Extract the (X, Y) coordinate from the center of the cell holding the provided text.  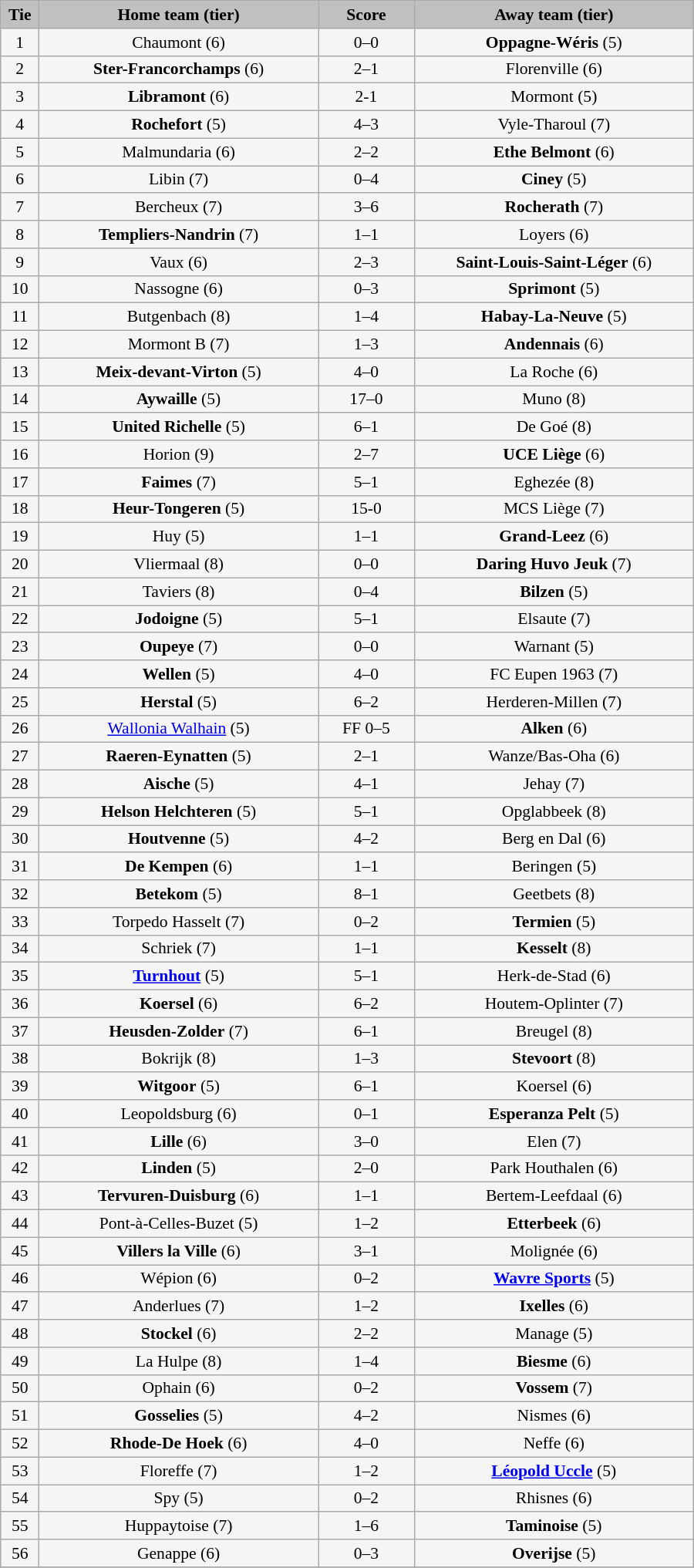
30 (20, 839)
FF 0–5 (367, 729)
2–7 (367, 454)
7 (20, 207)
Florenville (6) (554, 69)
Herk-de-Stad (6) (554, 976)
33 (20, 922)
16 (20, 454)
Aische (5) (179, 784)
Overijse (5) (554, 1553)
Wavre Sports (5) (554, 1279)
4 (20, 125)
United Richelle (5) (179, 427)
Nassogne (6) (179, 289)
Beringen (5) (554, 867)
27 (20, 757)
Opglabbeek (8) (554, 811)
Genappe (6) (179, 1553)
2–3 (367, 262)
Ethe Belmont (6) (554, 152)
Ophain (6) (179, 1388)
Aywaille (5) (179, 400)
Libramont (6) (179, 97)
La Roche (6) (554, 372)
17 (20, 482)
12 (20, 345)
3–1 (367, 1251)
Stevoort (8) (554, 1059)
Eghezée (8) (554, 482)
Gosselies (5) (179, 1416)
MCS Liège (7) (554, 509)
Loyers (6) (554, 234)
Mormont (5) (554, 97)
39 (20, 1087)
41 (20, 1141)
Chaumont (6) (179, 42)
FC Eupen 1963 (7) (554, 674)
Manage (5) (554, 1334)
51 (20, 1416)
Ster-Francorchamps (6) (179, 69)
Butgenbach (8) (179, 317)
21 (20, 592)
Stockel (6) (179, 1334)
Villers la Ville (6) (179, 1251)
Spy (5) (179, 1499)
Jehay (7) (554, 784)
2-1 (367, 97)
45 (20, 1251)
Habay-La-Neuve (5) (554, 317)
Vliermaal (8) (179, 565)
13 (20, 372)
6 (20, 180)
Nismes (6) (554, 1416)
17–0 (367, 400)
Oppagne-Wéris (5) (554, 42)
40 (20, 1114)
Rhode-De Hoek (6) (179, 1444)
2 (20, 69)
48 (20, 1334)
3 (20, 97)
22 (20, 619)
Wanze/Bas-Oha (6) (554, 757)
1 (20, 42)
Wellen (5) (179, 674)
Pont-à-Celles-Buzet (5) (179, 1224)
Meix-devant-Virton (5) (179, 372)
14 (20, 400)
46 (20, 1279)
Alken (6) (554, 729)
4–3 (367, 125)
Vyle-Tharoul (7) (554, 125)
34 (20, 949)
Mormont B (7) (179, 345)
Anderlues (7) (179, 1307)
Bokrijk (8) (179, 1059)
37 (20, 1031)
La Hulpe (8) (179, 1361)
Turnhout (5) (179, 976)
Daring Huvo Jeuk (7) (554, 565)
52 (20, 1444)
Helson Helchteren (5) (179, 811)
Tervuren-Duisburg (6) (179, 1196)
Rhisnes (6) (554, 1499)
Park Houthalen (6) (554, 1168)
Home team (tier) (179, 15)
4–1 (367, 784)
53 (20, 1471)
Heur-Tongeren (5) (179, 509)
8 (20, 234)
35 (20, 976)
Sprimont (5) (554, 289)
2–0 (367, 1168)
25 (20, 702)
42 (20, 1168)
Breugel (8) (554, 1031)
Libin (7) (179, 180)
32 (20, 894)
Etterbeek (6) (554, 1224)
Jodoigne (5) (179, 619)
Bertem-Leefdaal (6) (554, 1196)
44 (20, 1224)
5 (20, 152)
56 (20, 1553)
Score (367, 15)
Warnant (5) (554, 647)
Ixelles (6) (554, 1307)
15-0 (367, 509)
43 (20, 1196)
Elen (7) (554, 1141)
23 (20, 647)
Taminoise (5) (554, 1526)
20 (20, 565)
Malmundaria (6) (179, 152)
18 (20, 509)
10 (20, 289)
26 (20, 729)
3–0 (367, 1141)
Linden (5) (179, 1168)
Templiers-Nandrin (7) (179, 234)
Wépion (6) (179, 1279)
Ciney (5) (554, 180)
Saint-Louis-Saint-Léger (6) (554, 262)
1–6 (367, 1526)
11 (20, 317)
Biesme (6) (554, 1361)
Termien (5) (554, 922)
Vossem (7) (554, 1388)
UCE Liège (6) (554, 454)
Heusden-Zolder (7) (179, 1031)
29 (20, 811)
36 (20, 1004)
Herderen-Millen (7) (554, 702)
Vaux (6) (179, 262)
Leopoldsburg (6) (179, 1114)
55 (20, 1526)
De Goé (8) (554, 427)
Raeren-Eynatten (5) (179, 757)
3–6 (367, 207)
Rocherath (7) (554, 207)
Andennais (6) (554, 345)
Oupeye (7) (179, 647)
Horion (9) (179, 454)
Schriek (7) (179, 949)
Berg en Dal (6) (554, 839)
Torpedo Hasselt (7) (179, 922)
Huppaytoise (7) (179, 1526)
47 (20, 1307)
Tie (20, 15)
Wallonia Walhain (5) (179, 729)
Lille (6) (179, 1141)
Faimes (7) (179, 482)
Herstal (5) (179, 702)
Esperanza Pelt (5) (554, 1114)
54 (20, 1499)
Bilzen (5) (554, 592)
Elsaute (7) (554, 619)
0–1 (367, 1114)
8–1 (367, 894)
Away team (tier) (554, 15)
Kesselt (8) (554, 949)
Molignée (6) (554, 1251)
Floreffe (7) (179, 1471)
Taviers (8) (179, 592)
38 (20, 1059)
19 (20, 537)
15 (20, 427)
Bercheux (7) (179, 207)
Rochefort (5) (179, 125)
Grand-Leez (6) (554, 537)
9 (20, 262)
Houtvenne (5) (179, 839)
49 (20, 1361)
Geetbets (8) (554, 894)
De Kempen (6) (179, 867)
Muno (8) (554, 400)
Witgoor (5) (179, 1087)
50 (20, 1388)
28 (20, 784)
Neffe (6) (554, 1444)
24 (20, 674)
Houtem-Oplinter (7) (554, 1004)
Huy (5) (179, 537)
Betekom (5) (179, 894)
31 (20, 867)
Léopold Uccle (5) (554, 1471)
